For the text-containing cell, return its midpoint in [x, y] coordinate format. 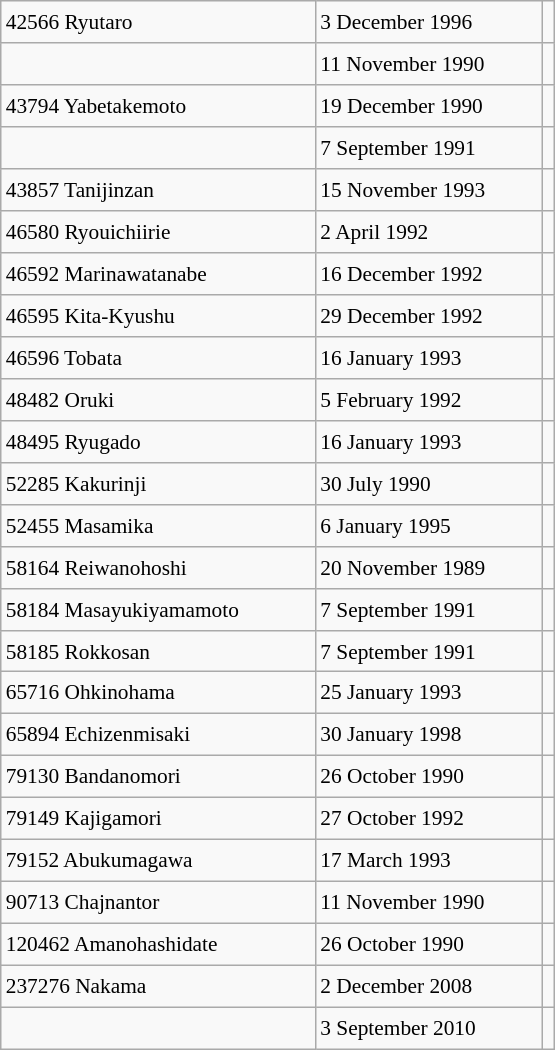
46596 Tobata [158, 358]
5 February 1992 [428, 399]
43794 Yabetakemoto [158, 106]
79149 Kajigamori [158, 819]
58185 Rokkosan [158, 651]
120462 Amanohashidate [158, 945]
6 January 1995 [428, 525]
46595 Kita-Kyushu [158, 316]
3 September 2010 [428, 1028]
17 March 1993 [428, 861]
58164 Reiwanohoshi [158, 567]
237276 Nakama [158, 986]
46592 Marinawatanabe [158, 274]
25 January 1993 [428, 693]
79130 Bandanomori [158, 777]
65716 Ohkinohama [158, 693]
65894 Echizenmisaki [158, 735]
20 November 1989 [428, 567]
30 January 1998 [428, 735]
2 December 2008 [428, 986]
46580 Ryouichiirie [158, 232]
30 July 1990 [428, 483]
3 December 1996 [428, 22]
48495 Ryugado [158, 441]
42566 Ryutaro [158, 22]
52285 Kakurinji [158, 483]
79152 Abukumagawa [158, 861]
2 April 1992 [428, 232]
52455 Masamika [158, 525]
27 October 1992 [428, 819]
29 December 1992 [428, 316]
43857 Tanijinzan [158, 190]
16 December 1992 [428, 274]
48482 Oruki [158, 399]
90713 Chajnantor [158, 903]
19 December 1990 [428, 106]
58184 Masayukiyamamoto [158, 609]
15 November 1993 [428, 190]
